From the cell containing the given text, extract its center point as (X, Y) coordinate. 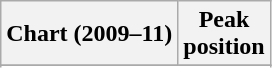
Peakposition (224, 34)
Chart (2009–11) (90, 34)
